Provide the (x, y) coordinate of the cell's center where the given text is located.  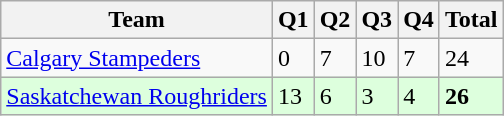
Saskatchewan Roughriders (137, 96)
Q1 (293, 20)
Team (137, 20)
Q3 (377, 20)
4 (419, 96)
26 (471, 96)
24 (471, 58)
0 (293, 58)
13 (293, 96)
Total (471, 20)
6 (335, 96)
Q2 (335, 20)
Calgary Stampeders (137, 58)
Q4 (419, 20)
10 (377, 58)
3 (377, 96)
